For the text-containing cell, return its midpoint in (X, Y) coordinate format. 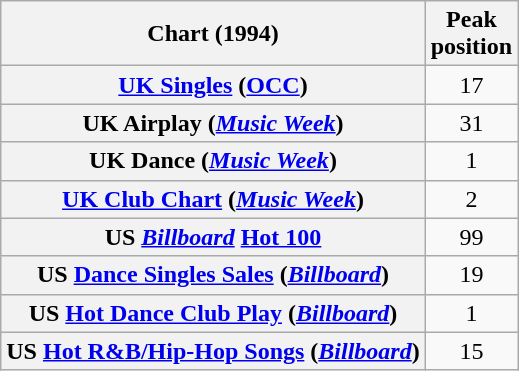
31 (471, 123)
15 (471, 351)
US Hot Dance Club Play (Billboard) (213, 313)
UK Dance (Music Week) (213, 161)
UK Singles (OCC) (213, 85)
2 (471, 199)
US Billboard Hot 100 (213, 237)
19 (471, 275)
Peakposition (471, 34)
UK Airplay (Music Week) (213, 123)
17 (471, 85)
US Dance Singles Sales (Billboard) (213, 275)
US Hot R&B/Hip-Hop Songs (Billboard) (213, 351)
Chart (1994) (213, 34)
99 (471, 237)
UK Club Chart (Music Week) (213, 199)
